Determine the [x, y] coordinate at the center of the cell enclosing the given text.  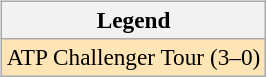
ATP Challenger Tour (3–0) [133, 57]
Legend [133, 20]
